Search for the cell housing the specified text and yield its [X, Y] center coordinate. 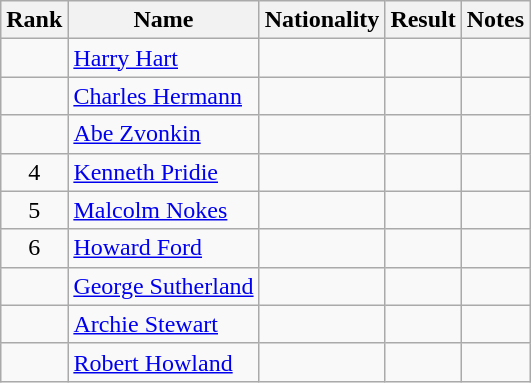
Howard Ford [164, 248]
5 [34, 210]
Charles Hermann [164, 96]
Kenneth Pridie [164, 172]
Rank [34, 20]
George Sutherland [164, 286]
Robert Howland [164, 362]
Name [164, 20]
6 [34, 248]
Nationality [322, 20]
Result [423, 20]
4 [34, 172]
Archie Stewart [164, 324]
Notes [495, 20]
Abe Zvonkin [164, 134]
Harry Hart [164, 58]
Malcolm Nokes [164, 210]
